From the cell containing the given text, extract its center point as [x, y] coordinate. 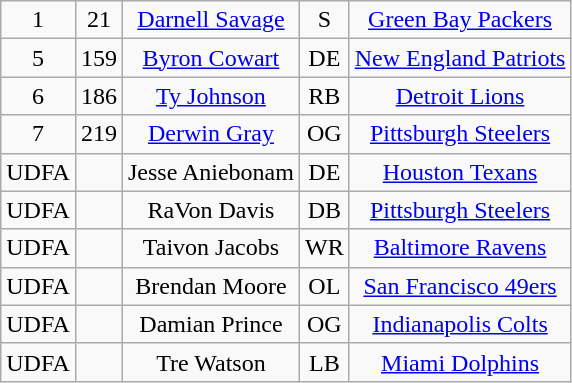
Baltimore Ravens [460, 248]
LB [324, 362]
Indianapolis Colts [460, 324]
Ty Johnson [210, 96]
21 [98, 20]
159 [98, 58]
186 [98, 96]
Darnell Savage [210, 20]
OL [324, 286]
Damian Prince [210, 324]
Houston Texans [460, 172]
Jesse Aniebonam [210, 172]
RaVon Davis [210, 210]
Derwin Gray [210, 134]
Taivon Jacobs [210, 248]
5 [38, 58]
DB [324, 210]
Green Bay Packers [460, 20]
S [324, 20]
RB [324, 96]
Byron Cowart [210, 58]
7 [38, 134]
1 [38, 20]
Tre Watson [210, 362]
San Francisco 49ers [460, 286]
6 [38, 96]
New England Patriots [460, 58]
Detroit Lions [460, 96]
Brendan Moore [210, 286]
Miami Dolphins [460, 362]
WR [324, 248]
219 [98, 134]
